Return the (x, y) coordinate for the center point of the cell that contains the specified text.  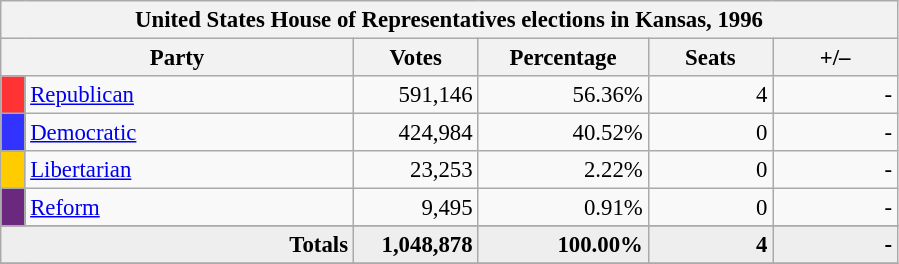
Totals (178, 245)
1,048,878 (416, 245)
424,984 (416, 133)
Percentage (563, 58)
56.36% (563, 95)
Libertarian (189, 170)
591,146 (416, 95)
United States House of Representatives elections in Kansas, 1996 (450, 20)
+/– (836, 58)
Votes (416, 58)
40.52% (563, 133)
2.22% (563, 170)
Republican (189, 95)
0.91% (563, 208)
100.00% (563, 245)
Democratic (189, 133)
Reform (189, 208)
23,253 (416, 170)
Party (178, 58)
9,495 (416, 208)
Seats (710, 58)
